Pinpoint the cell where the given text exists, returning its (x, y) midpoint coordinate. 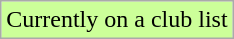
Currently on a club list (117, 20)
